Determine the (x, y) coordinate at the center of the cell enclosing the given text.  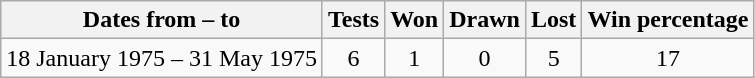
Drawn (485, 20)
0 (485, 58)
5 (553, 58)
Win percentage (668, 20)
Lost (553, 20)
Won (414, 20)
6 (353, 58)
17 (668, 58)
1 (414, 58)
18 January 1975 – 31 May 1975 (162, 58)
Dates from – to (162, 20)
Tests (353, 20)
